Provide the (x, y) coordinate of the cell's center where the given text is located.  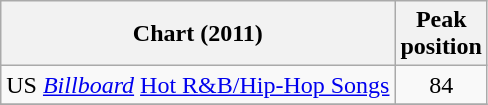
84 (441, 85)
Chart (2011) (198, 34)
US Billboard Hot R&B/Hip-Hop Songs (198, 85)
Peakposition (441, 34)
